Find where the given text appears and provide that cell's center as [x, y] coordinate. 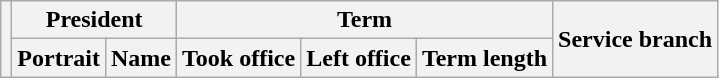
Term length [484, 58]
President [94, 20]
Service branch [636, 39]
Left office [359, 58]
Took office [239, 58]
Name [140, 58]
Term [365, 20]
Portrait [59, 58]
